Locate the cell with the specified text and output its (X, Y) center coordinate. 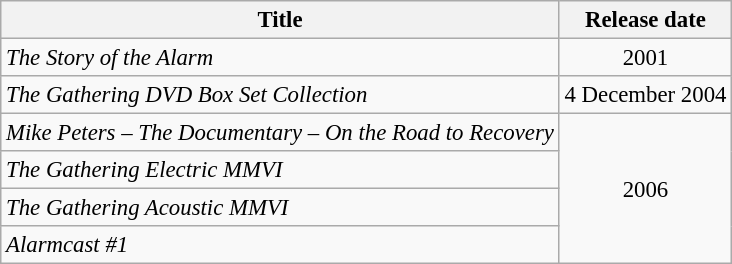
Mike Peters – The Documentary – On the Road to Recovery (280, 133)
The Story of the Alarm (280, 58)
The Gathering Acoustic MMVI (280, 208)
Title (280, 20)
2001 (646, 58)
The Gathering Electric MMVI (280, 170)
4 December 2004 (646, 95)
Alarmcast #1 (280, 245)
2006 (646, 189)
The Gathering DVD Box Set Collection (280, 95)
Release date (646, 20)
